Find where the given text appears and provide that cell's center as [x, y] coordinate. 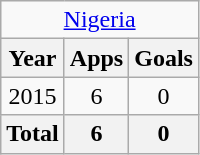
Nigeria [100, 20]
Total [33, 134]
Goals [164, 58]
2015 [33, 96]
Apps [96, 58]
Year [33, 58]
